Return (X, Y) of the center of cell containing provided text 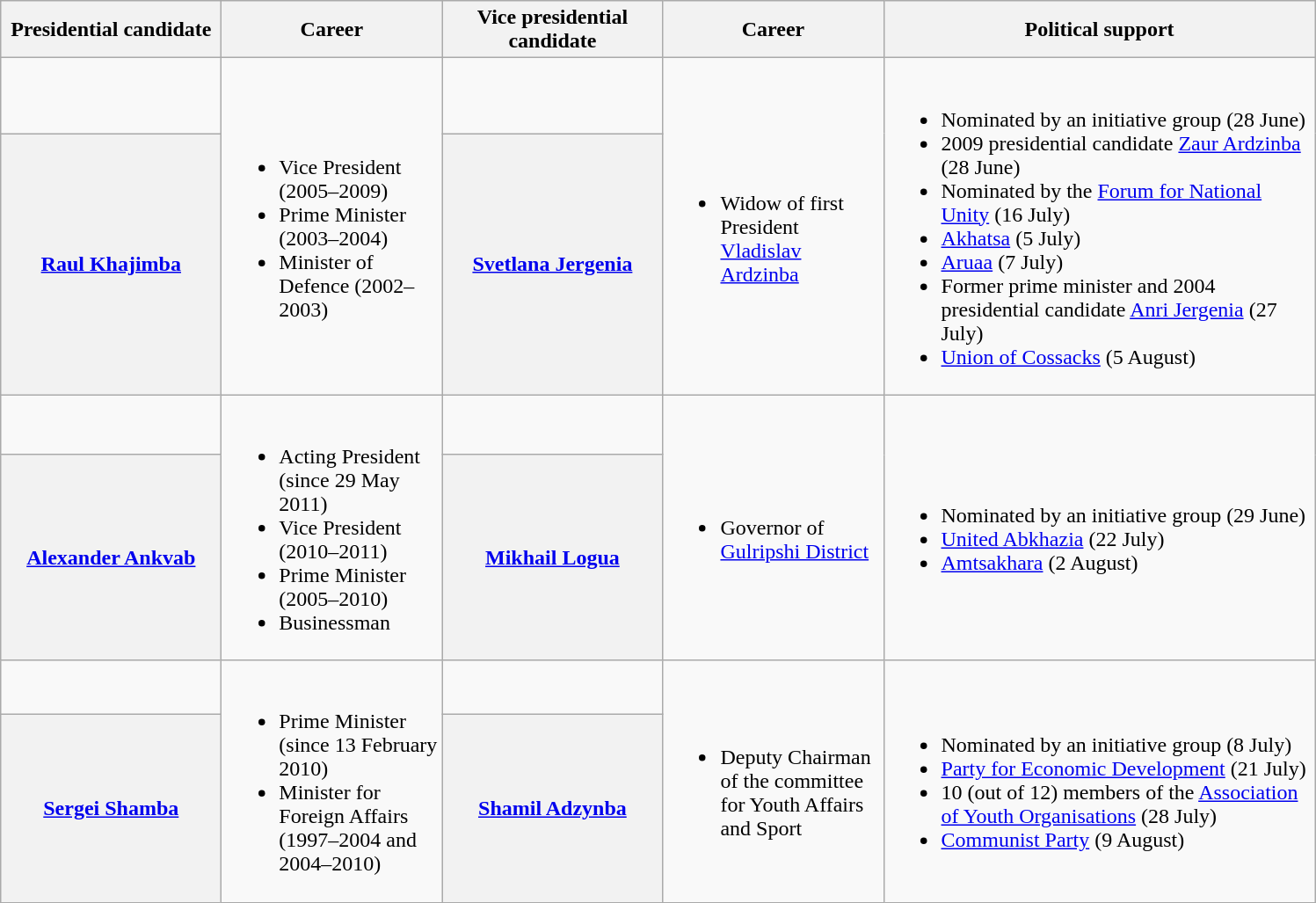
Shamil Adzynba (552, 809)
Prime Minister (since 13 February 2010)Minister for Foreign Affairs (1997–2004 and 2004–2010) (332, 781)
Political support (1099, 30)
Deputy Chairman of the committee for Youth Affairs and Sport (774, 781)
Svetlana Jergenia (552, 264)
Vice presidential candidate (552, 30)
Governor of Gulripshi District (774, 528)
Vice President (2005–2009)Prime Minister (2003–2004)Minister of Defence (2002–2003) (332, 227)
Raul Khajimba (111, 264)
Mikhail Logua (552, 557)
Widow of first President Vladislav Ardzinba (774, 227)
Acting President (since 29 May 2011)Vice President (2010–2011)Prime Minister (2005–2010)Businessman (332, 528)
Presidential candidate (111, 30)
Sergei Shamba (111, 809)
Alexander Ankvab (111, 557)
Nominated by an initiative group (29 June)United Abkhazia (22 July)Amtsakhara (2 August) (1099, 528)
